Provide the (X, Y) coordinate of the cell's center where the given text is located.  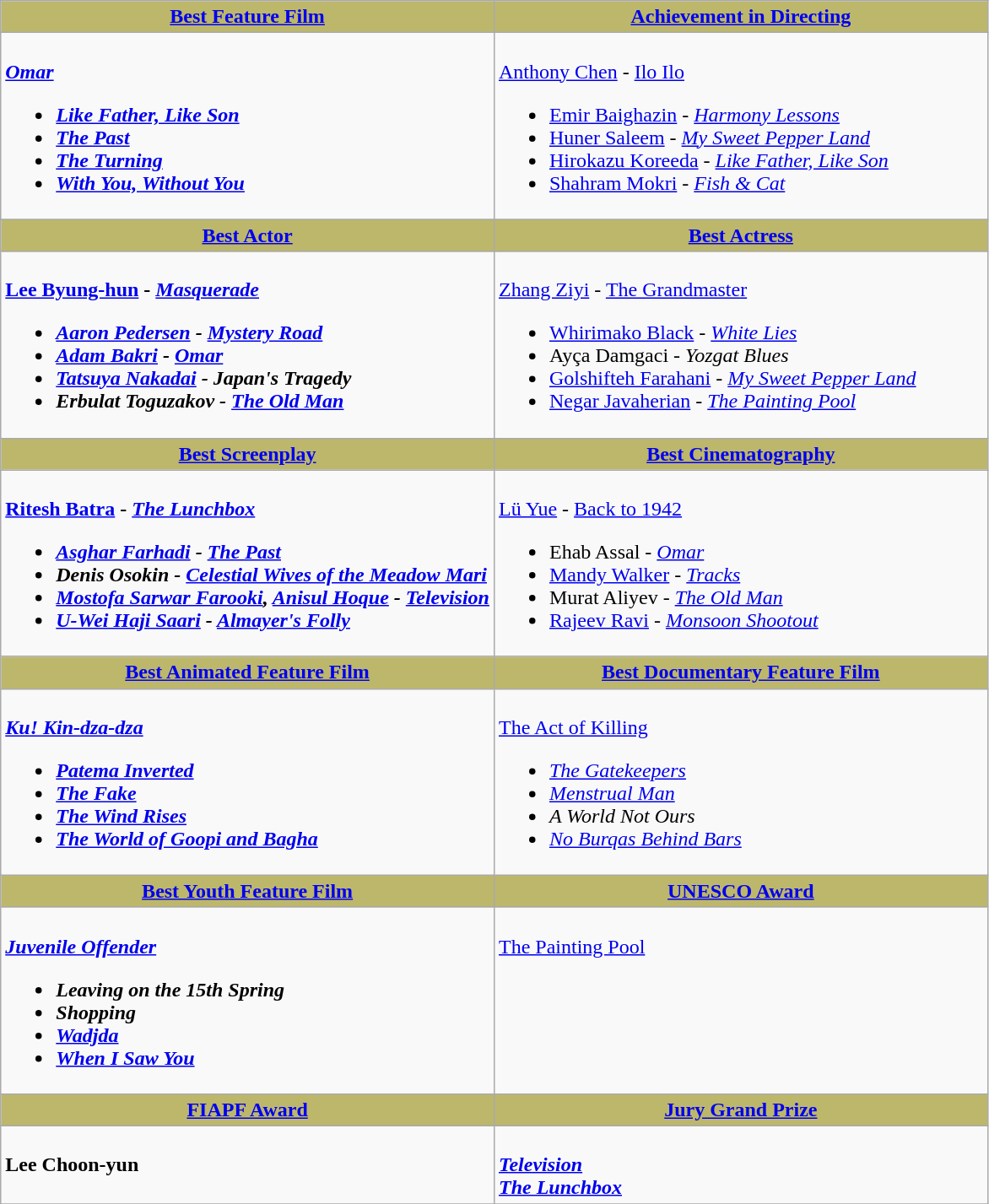
The Painting Pool (741, 1001)
UNESCO Award (741, 891)
Juvenile Offender Leaving on the 15th Spring Shopping Wadjda When I Saw You (248, 1001)
Best Feature Film (248, 17)
Omar Like Father, Like Son The Past The Turning With You, Without You (248, 127)
Best Documentary Feature Film (741, 672)
Ku! Kin-dza-dza Patema Inverted The Fake The Wind Rises The World of Goopi and Bagha (248, 781)
Lee Choon-yun (248, 1164)
The Act of Killing The Gatekeepers Menstrual Man A World Not Ours No Burqas Behind Bars (741, 781)
FIAPF Award (248, 1110)
Best Actor (248, 235)
Best Animated Feature Film (248, 672)
Best Youth Feature Film (248, 891)
Best Actress (741, 235)
Television The Lunchbox (741, 1164)
Lee Byung-hun - Masquerade Aaron Pedersen - Mystery Road Adam Bakri - Omar Tatsuya Nakadai - Japan's Tragedy Erbulat Toguzakov - The Old Man (248, 344)
Achievement in Directing (741, 17)
Lü Yue - Back to 1942 Ehab Assal - Omar Mandy Walker - Tracks Murat Aliyev - The Old Man Rajeev Ravi - Monsoon Shootout (741, 564)
Best Screenplay (248, 454)
Jury Grand Prize (741, 1110)
Best Cinematography (741, 454)
